Determine the (x, y) coordinate at the center of the cell enclosing the given text.  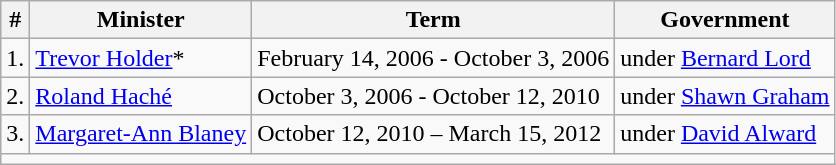
Minister (141, 20)
Government (725, 20)
# (16, 20)
Trevor Holder* (141, 58)
October 3, 2006 - October 12, 2010 (434, 96)
under David Alward (725, 134)
under Shawn Graham (725, 96)
Roland Haché (141, 96)
October 12, 2010 – March 15, 2012 (434, 134)
1. (16, 58)
Term (434, 20)
February 14, 2006 - October 3, 2006 (434, 58)
2. (16, 96)
Margaret-Ann Blaney (141, 134)
3. (16, 134)
under Bernard Lord (725, 58)
